From the cell containing the given text, extract its center point as (X, Y) coordinate. 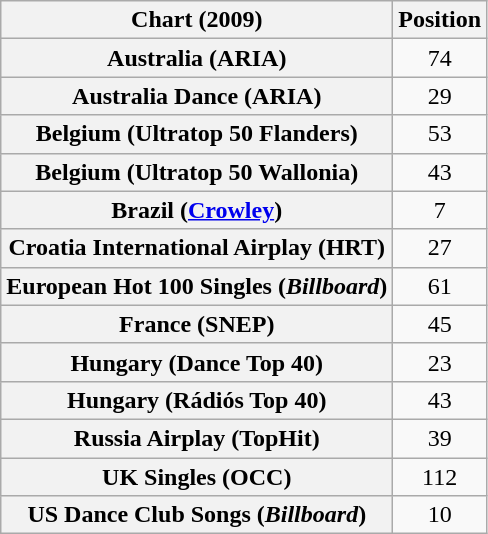
Belgium (Ultratop 50 Flanders) (197, 134)
Australia Dance (ARIA) (197, 96)
Belgium (Ultratop 50 Wallonia) (197, 172)
Position (440, 20)
Hungary (Rádiós Top 40) (197, 400)
Australia (ARIA) (197, 58)
23 (440, 362)
7 (440, 210)
61 (440, 286)
Russia Airplay (TopHit) (197, 438)
Chart (2009) (197, 20)
UK Singles (OCC) (197, 477)
74 (440, 58)
European Hot 100 Singles (Billboard) (197, 286)
39 (440, 438)
27 (440, 248)
Brazil (Crowley) (197, 210)
45 (440, 324)
29 (440, 96)
10 (440, 515)
France (SNEP) (197, 324)
53 (440, 134)
Croatia International Airplay (HRT) (197, 248)
Hungary (Dance Top 40) (197, 362)
112 (440, 477)
US Dance Club Songs (Billboard) (197, 515)
